Search for the cell housing the specified text and yield its (x, y) center coordinate. 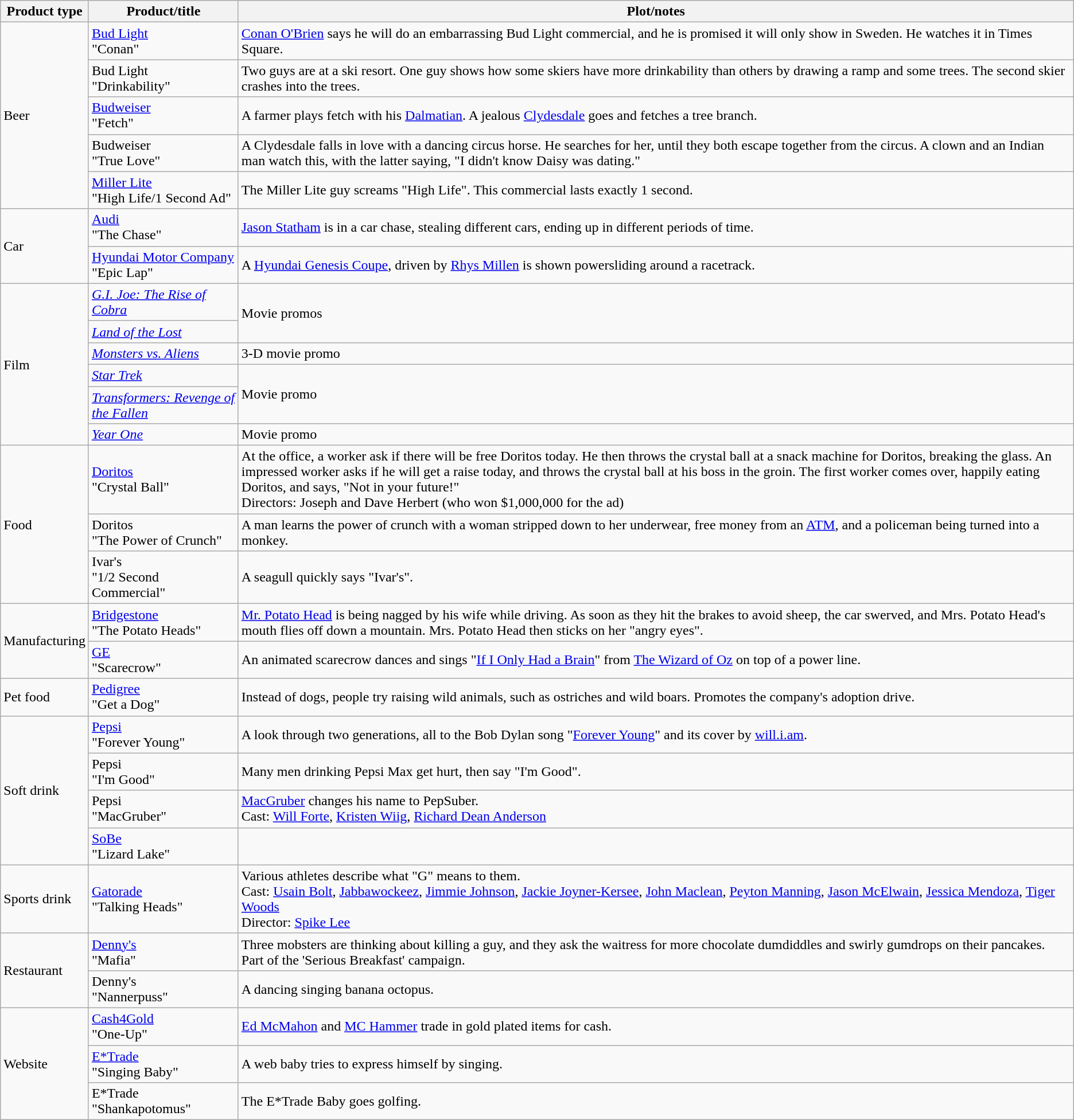
Budweiser"True Love" (163, 153)
Budweiser"Fetch" (163, 116)
Gatorade"Talking Heads" (163, 899)
A seagull quickly says "Ivar's". (656, 577)
3-D movie promo (656, 353)
Star Trek (163, 375)
Audi"The Chase" (163, 227)
Car (45, 246)
Website (45, 1063)
A farmer plays fetch with his Dalmatian. A jealous Clydesdale goes and fetches a tree branch. (656, 116)
G.I. Joe: The Rise of Cobra (163, 302)
Denny's"Mafia" (163, 952)
Plot/notes (656, 11)
Many men drinking Pepsi Max get hurt, then say "I'm Good". (656, 772)
Film (45, 364)
Product type (45, 11)
Sports drink (45, 899)
The E*Trade Baby goes golfing. (656, 1101)
Product/title (163, 11)
Beer (45, 116)
MacGruber changes his name to PepSuber.Cast: Will Forte, Kristen Wiig, Richard Dean Anderson (656, 809)
Doritos"Crystal Ball" (163, 479)
Jason Statham is in a car chase, stealing different cars, ending up in different periods of time. (656, 227)
Monsters vs. Aliens (163, 353)
Soft drink (45, 790)
A look through two generations, all to the Bob Dylan song "Forever Young" and its cover by will.i.am. (656, 734)
Doritos"The Power of Crunch" (163, 532)
Pepsi"Forever Young" (163, 734)
Ed McMahon and MC Hammer trade in gold plated items for cash. (656, 1027)
Bud Light"Drinkability" (163, 78)
Movie promos (656, 313)
Year One (163, 435)
A web baby tries to express himself by singing. (656, 1063)
Conan O'Brien says he will do an embarrassing Bud Light commercial, and he is promised it will only show in Sweden. He watches it in Times Square. (656, 41)
The Miller Lite guy screams "High Life". This commercial lasts exactly 1 second. (656, 190)
Pet food (45, 697)
Land of the Lost (163, 331)
Bud Light"Conan" (163, 41)
Food (45, 525)
Pepsi"I'm Good" (163, 772)
Transformers: Revenge of the Fallen (163, 405)
An animated scarecrow dances and sings "If I Only Had a Brain" from The Wizard of Oz on top of a power line. (656, 659)
E*Trade"Singing Baby" (163, 1063)
A Hyundai Genesis Coupe, driven by Rhys Millen is shown powersliding around a racetrack. (656, 265)
Miller Lite"High Life/1 Second Ad" (163, 190)
A man learns the power of crunch with a woman stripped down to her underwear, free money from an ATM, and a policeman being turned into a monkey. (656, 532)
Instead of dogs, people try raising wild animals, such as ostriches and wild boars. Promotes the company's adoption drive. (656, 697)
Manufacturing (45, 641)
Pepsi"MacGruber" (163, 809)
Cash4Gold"One-Up" (163, 1027)
Pedigree"Get a Dog" (163, 697)
A dancing singing banana octopus. (656, 989)
E*Trade"Shankapotomus" (163, 1101)
SoBe"Lizard Lake" (163, 846)
Hyundai Motor Company"Epic Lap" (163, 265)
GE"Scarecrow" (163, 659)
Bridgestone"The Potato Heads" (163, 623)
Restaurant (45, 970)
Denny's"Nannerpuss" (163, 989)
Ivar's"1/2 Second Commercial" (163, 577)
